Scan for the cell matching the given text and deliver its [x, y] coordinate at center. 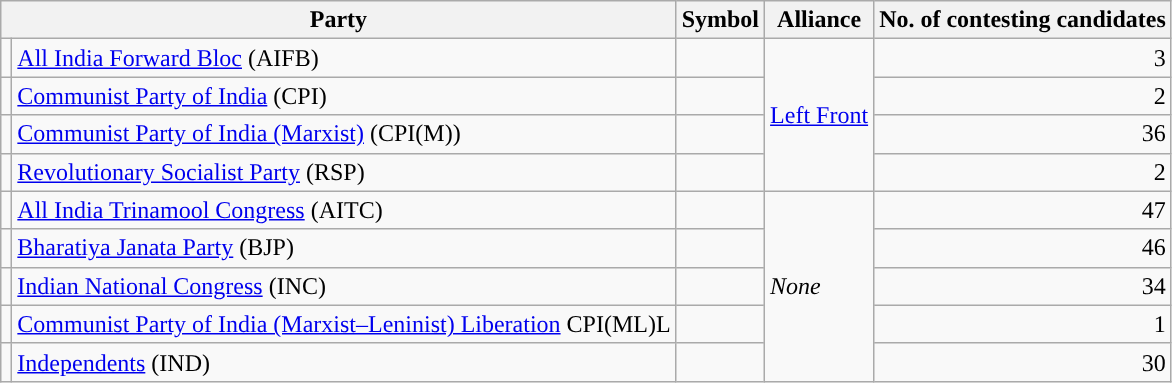
3 [1023, 58]
46 [1023, 248]
Indian National Congress (INC) [344, 286]
Communist Party of India (Marxist–Leninist) Liberation CPI(ML)L [344, 324]
34 [1023, 286]
Left Front [820, 115]
Communist Party of India (CPI) [344, 96]
No. of contesting candidates [1023, 20]
47 [1023, 210]
36 [1023, 134]
All India Trinamool Congress (AITC) [344, 210]
All India Forward Bloc (AIFB) [344, 58]
None [820, 286]
Symbol [720, 20]
Communist Party of India (Marxist) (CPI(M)) [344, 134]
Alliance [820, 20]
Revolutionary Socialist Party (RSP) [344, 172]
30 [1023, 362]
Independents (IND) [344, 362]
Bharatiya Janata Party (BJP) [344, 248]
Party [338, 20]
1 [1023, 324]
